Provide the (x, y) coordinate of the cell's center where the given text is located.  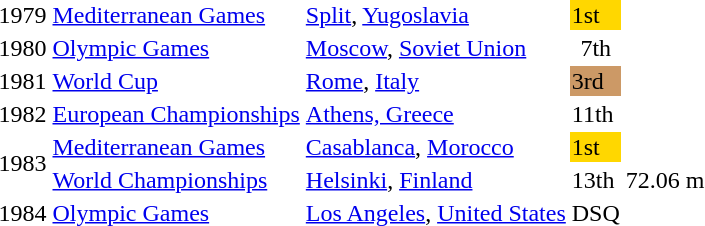
11th (596, 114)
European Championships (176, 114)
Olympic Games (176, 48)
Athens, Greece (436, 114)
Moscow, Soviet Union (436, 48)
7th (596, 48)
Rome, Italy (436, 81)
World Cup (176, 81)
World Championships (176, 180)
Helsinki, Finland (436, 180)
13th (596, 180)
Casablanca, Morocco (436, 147)
3rd (596, 81)
Split, Yugoslavia (436, 15)
